From the cell containing the given text, extract its center point as [x, y] coordinate. 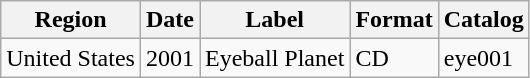
Region [71, 20]
Catalog [484, 20]
Eyeball Planet [275, 58]
Label [275, 20]
CD [394, 58]
United States [71, 58]
eye001 [484, 58]
Date [170, 20]
Format [394, 20]
2001 [170, 58]
